For the text-containing cell, return its midpoint in [x, y] coordinate format. 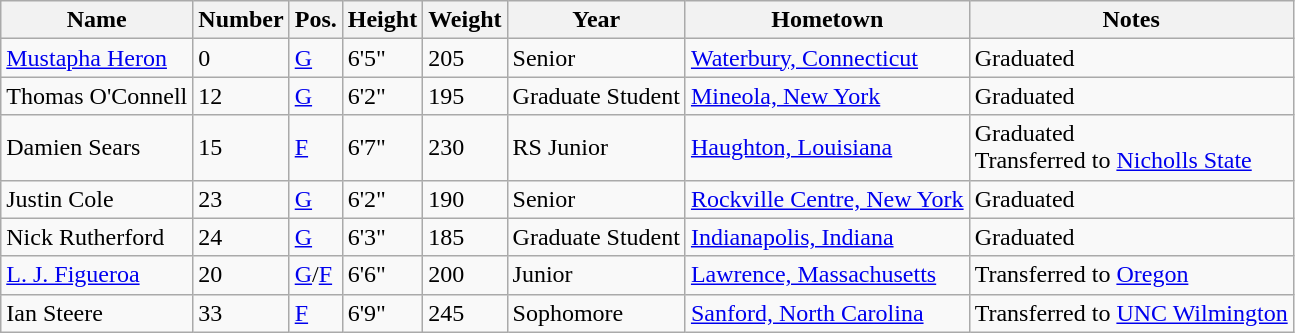
Year [596, 20]
Pos. [316, 20]
Waterbury, Connecticut [827, 58]
Justin Cole [97, 199]
Transferred to UNC Wilmington [1131, 313]
185 [465, 237]
Name [97, 20]
Mineola, New York [827, 96]
Sophomore [596, 313]
200 [465, 275]
Ian Steere [97, 313]
6'9" [382, 313]
L. J. Figueroa [97, 275]
15 [241, 148]
Hometown [827, 20]
Nick Rutherford [97, 237]
Height [382, 20]
Damien Sears [97, 148]
Indianapolis, Indiana [827, 237]
6'6" [382, 275]
195 [465, 96]
GraduatedTransferred to Nicholls State [1131, 148]
G/F [316, 275]
6'5" [382, 58]
6'7" [382, 148]
245 [465, 313]
Junior [596, 275]
12 [241, 96]
205 [465, 58]
Weight [465, 20]
Transferred to Oregon [1131, 275]
Haughton, Louisiana [827, 148]
Rockville Centre, New York [827, 199]
6'3" [382, 237]
Sanford, North Carolina [827, 313]
24 [241, 237]
0 [241, 58]
Number [241, 20]
23 [241, 199]
Mustapha Heron [97, 58]
Lawrence, Massachusetts [827, 275]
RS Junior [596, 148]
Thomas O'Connell [97, 96]
20 [241, 275]
230 [465, 148]
33 [241, 313]
Notes [1131, 20]
190 [465, 199]
